From the cell containing the given text, extract its center point as (x, y) coordinate. 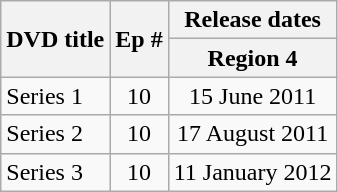
Series 2 (56, 134)
Series 1 (56, 96)
DVD title (56, 39)
Ep # (139, 39)
Series 3 (56, 172)
11 January 2012 (252, 172)
Region 4 (252, 58)
Release dates (252, 20)
15 June 2011 (252, 96)
17 August 2011 (252, 134)
